Find where the given text appears and provide that cell's center as [x, y] coordinate. 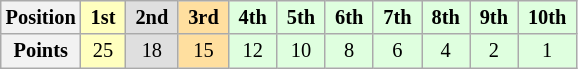
9th [494, 17]
7th [397, 17]
12 [253, 51]
2 [494, 51]
1 [547, 51]
Points [41, 51]
10th [547, 17]
5th [301, 17]
6 [397, 51]
4 [446, 51]
18 [152, 51]
6th [349, 17]
25 [104, 51]
15 [203, 51]
3rd [203, 17]
4th [253, 17]
2nd [152, 17]
8 [349, 51]
Position [41, 17]
10 [301, 51]
1st [104, 17]
8th [446, 17]
